For the text-containing cell, return its midpoint in (x, y) coordinate format. 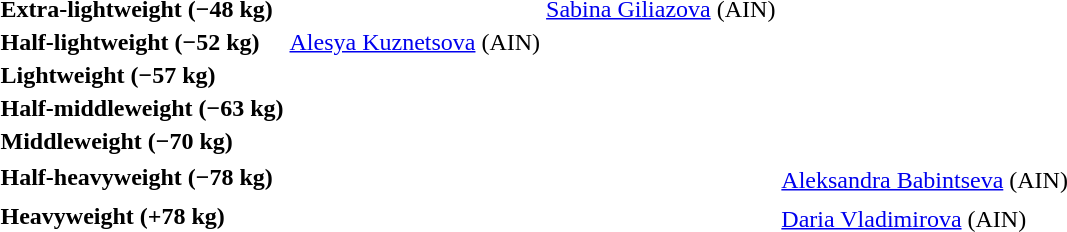
Alesya Kuznetsova (AIN) (415, 42)
